Locate the cell with the specified text and output its (x, y) center coordinate. 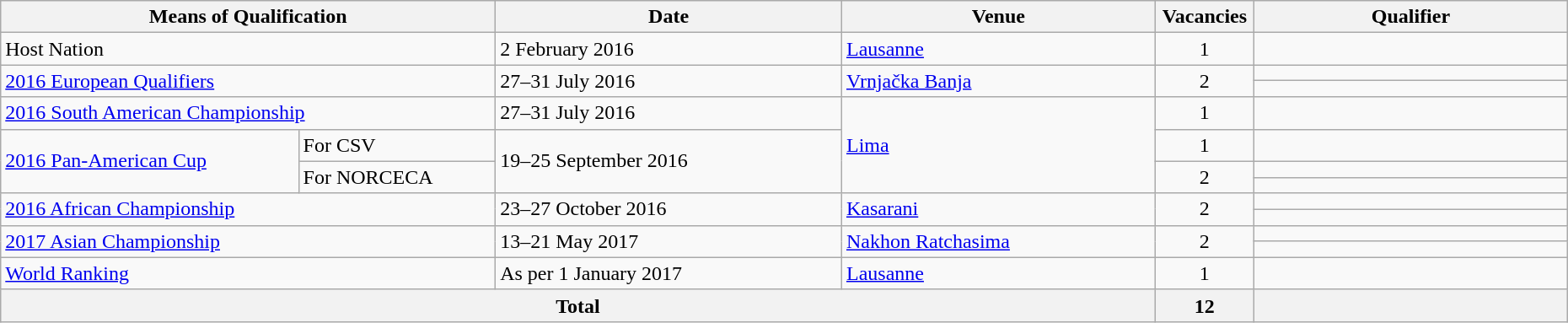
Host Nation (248, 49)
Vrnjačka Banja (998, 81)
For NORCECA (397, 177)
23–27 October 2016 (669, 209)
Qualifier (1411, 17)
Total (578, 305)
2016 South American Championship (248, 113)
Vacancies (1204, 17)
2016 African Championship (248, 209)
World Ranking (248, 273)
2017 Asian Championship (248, 241)
2016 European Qualifiers (248, 81)
For CSV (397, 145)
13–21 May 2017 (669, 241)
Nakhon Ratchasima (998, 241)
Kasarani (998, 209)
Date (669, 17)
Lima (998, 145)
2 February 2016 (669, 49)
As per 1 January 2017 (669, 273)
Venue (998, 17)
12 (1204, 305)
19–25 September 2016 (669, 161)
2016 Pan-American Cup (150, 161)
Means of Qualification (248, 17)
